Return [x, y] of the center of cell containing provided text 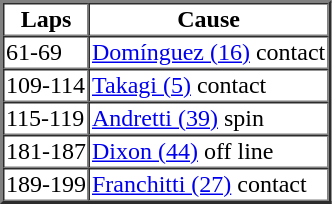
109-114 [46, 86]
115-119 [46, 118]
Domínguez (16) contact [208, 52]
Laps [46, 20]
189-199 [46, 184]
Franchitti (27) contact [208, 184]
Dixon (44) off line [208, 152]
181-187 [46, 152]
61-69 [46, 52]
Takagi (5) contact [208, 86]
Cause [208, 20]
Andretti (39) spin [208, 118]
